Return the (X, Y) coordinate for the center point of the cell that contains the specified text.  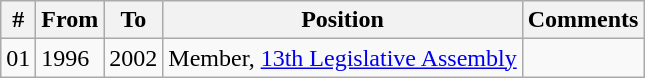
# (18, 20)
To (134, 20)
Comments (583, 20)
2002 (134, 58)
Member, 13th Legislative Assembly (342, 58)
From (70, 20)
01 (18, 58)
Position (342, 20)
1996 (70, 58)
